Scan for the cell matching the given text and deliver its [x, y] coordinate at center. 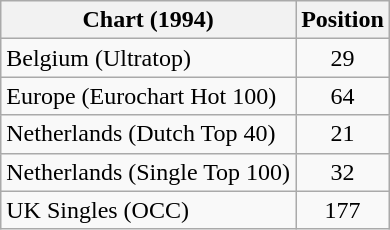
Europe (Eurochart Hot 100) [148, 96]
Netherlands (Dutch Top 40) [148, 134]
64 [343, 96]
32 [343, 172]
29 [343, 58]
177 [343, 210]
UK Singles (OCC) [148, 210]
Netherlands (Single Top 100) [148, 172]
21 [343, 134]
Belgium (Ultratop) [148, 58]
Chart (1994) [148, 20]
Position [343, 20]
